Find where the given text appears and provide that cell's center as [x, y] coordinate. 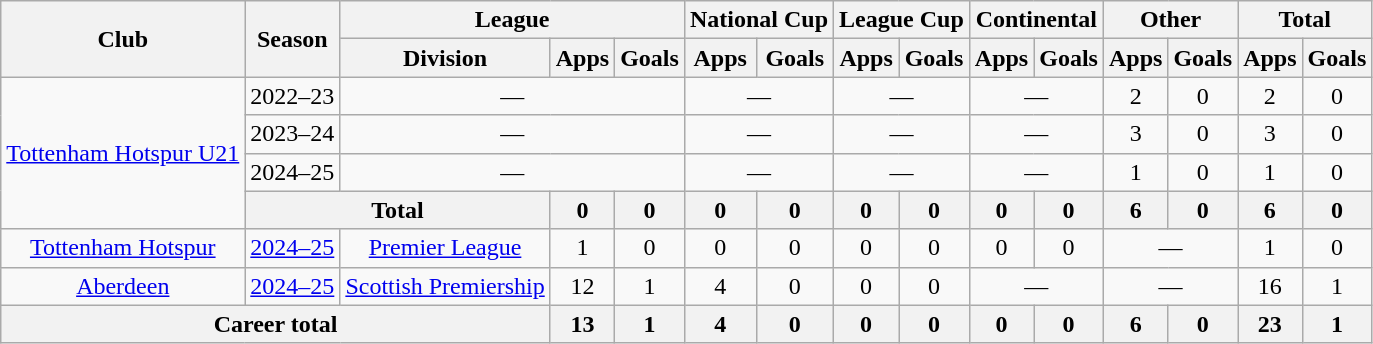
2022–23 [292, 96]
Division [445, 58]
2023–24 [292, 134]
16 [1270, 286]
Career total [276, 324]
Continental [1036, 20]
13 [582, 324]
League [512, 20]
12 [582, 286]
Tottenham Hotspur U21 [123, 153]
Tottenham Hotspur [123, 248]
Club [123, 39]
League Cup [902, 20]
Season [292, 39]
23 [1270, 324]
Aberdeen [123, 286]
Premier League [445, 248]
National Cup [758, 20]
Scottish Premiership [445, 286]
Other [1170, 20]
